Output the [X, Y] coordinate of the center of the cell containing the given text.  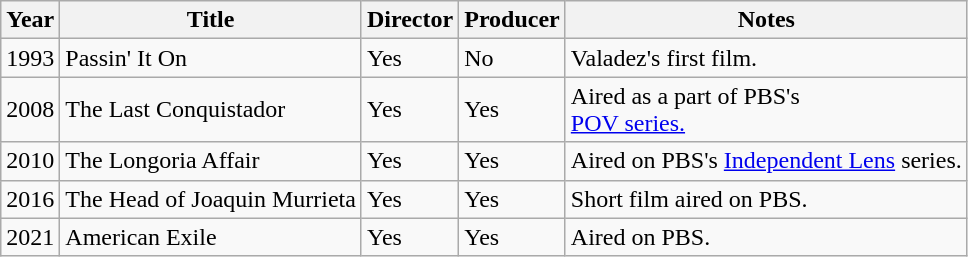
The Head of Joaquin Murrieta [211, 199]
2021 [30, 237]
Director [410, 20]
No [512, 58]
Year [30, 20]
2010 [30, 161]
Producer [512, 20]
The Longoria Affair [211, 161]
Aired on PBS's Independent Lens series. [766, 161]
The Last Conquistador [211, 110]
Short film aired on PBS. [766, 199]
2008 [30, 110]
Title [211, 20]
Notes [766, 20]
Aired on PBS. [766, 237]
Aired as a part of PBS'sPOV series. [766, 110]
1993 [30, 58]
2016 [30, 199]
Valadez's first film. [766, 58]
American Exile [211, 237]
Passin' It On [211, 58]
